From the cell containing the given text, extract its center point as (x, y) coordinate. 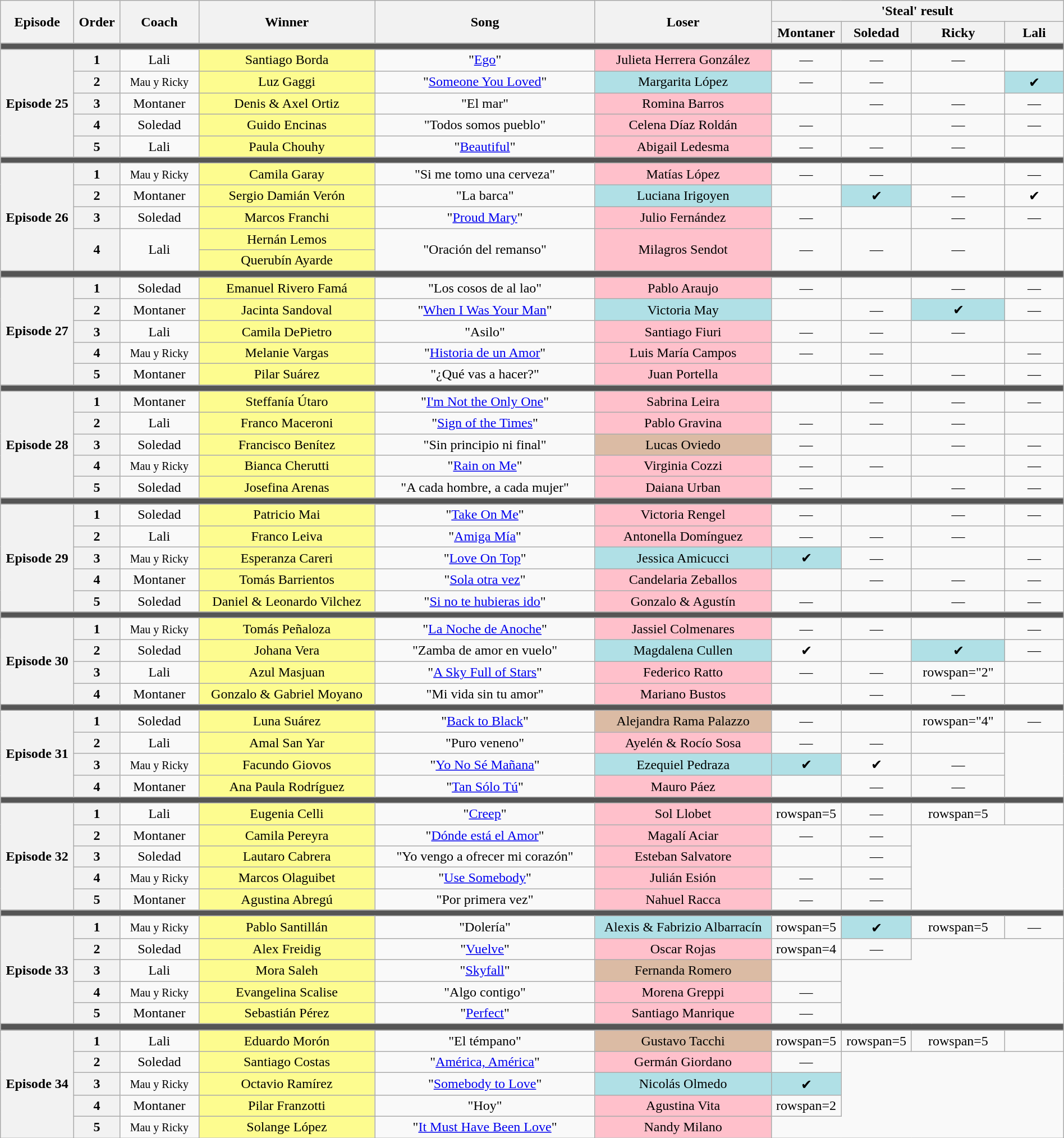
"La barca" (485, 196)
Luciana Irigoyen (683, 196)
Esteban Salvatore (683, 857)
Santiago Fiuri (683, 331)
Solange López (287, 1127)
Morena Greppi (683, 992)
Agustina Vita (683, 1105)
"Amiga Mía" (485, 536)
Octavio Ramírez (287, 1084)
Romina Barros (683, 104)
'Steal' result (917, 11)
Fernanda Romero (683, 970)
Eugenia Celli (287, 813)
"Love On Top" (485, 558)
Alexis & Fabrizio Albarracín (683, 927)
Jassiel Colmenares (683, 629)
Marcos Olaguibet (287, 878)
Jessica Amicucci (683, 558)
Querubín Ayarde (287, 260)
Gonzalo & Gabriel Moyano (287, 693)
rowspan="4" (958, 721)
Bianca Cherutti (287, 466)
Tomás Peñaloza (287, 629)
Loser (683, 22)
Matías López (683, 174)
Federico Ratto (683, 672)
Ayelén & Rocío Sosa (683, 743)
"Asilo" (485, 331)
Magalí Aciar (683, 835)
"Algo contigo" (485, 992)
Franco Leiva (287, 536)
"Mi vida sin tu amor" (485, 693)
"Todos somos pueblo" (485, 125)
Antonella Domínguez (683, 536)
"Creep" (485, 813)
Hernán Lemos (287, 239)
"Perfect" (485, 1013)
Franco Maceroni (287, 423)
"Dónde está el Amor" (485, 835)
Juan Portella (683, 374)
Santiago Manrique (683, 1013)
"Dolería" (485, 927)
Order (97, 22)
Celena Díaz Roldán (683, 125)
Episode 33 (37, 970)
Jacinta Sandoval (287, 310)
Lucas Oviedo (683, 445)
Steffanía Útaro (287, 402)
Mauro Páez (683, 786)
Magdalena Cullen (683, 651)
"Zamba de amor en vuelo" (485, 651)
Marcos Franchi (287, 217)
Patricio Mai (287, 515)
Song (485, 22)
"Sola otra vez" (485, 580)
Alejandra Rama Palazzo (683, 721)
rowspan=4 (806, 949)
Milagros Sendot (683, 249)
Episode 26 (37, 217)
Guido Encinas (287, 125)
Nandy Milano (683, 1127)
Eduardo Morón (287, 1041)
Julieta Herrera González (683, 60)
Melanie Vargas (287, 353)
Evangelina Scalise (287, 992)
Coach (159, 22)
"Puro veneno" (485, 743)
Gustavo Tacchi (683, 1041)
"Skyfall" (485, 970)
"Historia de un Amor" (485, 353)
"Proud Mary" (485, 217)
Luna Suárez (287, 721)
"Si me tomo una cerveza" (485, 174)
"Por primera vez" (485, 899)
"Ego" (485, 60)
Camila Garay (287, 174)
Pablo Gravina (683, 423)
"Someone You Loved" (485, 82)
"Sin principio ni final" (485, 445)
Mora Saleh (287, 970)
rowspan="2" (958, 672)
Lautaro Cabrera (287, 857)
Germán Giordano (683, 1062)
"A Sky Full of Stars" (485, 672)
Daniel & Leonardo Vilchez (287, 601)
Episode 27 (37, 331)
Ricky (958, 33)
"Rain on Me" (485, 466)
Camila DePietro (287, 331)
"It Must Have Been Love" (485, 1127)
Nicolás Olmedo (683, 1084)
Pilar Franzotti (287, 1105)
Julián Esión (683, 878)
Daiana Urban (683, 487)
Facundo Giovos (287, 765)
Sergio Damián Verón (287, 196)
"Yo No Sé Mañana" (485, 765)
Francisco Benítez (287, 445)
Tomás Barrientos (287, 580)
Pablo Araujo (683, 288)
"El témpano" (485, 1041)
Pilar Suárez (287, 374)
Abigail Ledesma (683, 147)
"Los cosos de al lao" (485, 288)
Santiago Costas (287, 1062)
"A cada hombre, a cada mujer" (485, 487)
Episode 30 (37, 661)
Pablo Santillán (287, 927)
Sol Llobet (683, 813)
"Sign of the Times" (485, 423)
Sabrina Leira (683, 402)
Nahuel Racca (683, 899)
Alex Freidig (287, 949)
"Beautiful" (485, 147)
Camila Pereyra (287, 835)
"I'm Not the Only One" (485, 402)
"Use Somebody" (485, 878)
"Somebody to Love" (485, 1084)
Victoria May (683, 310)
"Oración del remanso" (485, 249)
Amal San Yar (287, 743)
Julio Fernández (683, 217)
"¿Qué vas a hacer?" (485, 374)
Sebastián Pérez (287, 1013)
"Tan Sólo Tú" (485, 786)
"Yo vengo a ofrecer mi corazón" (485, 857)
Luis María Campos (683, 353)
Margarita López (683, 82)
"Back to Black" (485, 721)
Santiago Borda (287, 60)
"Vuelve" (485, 949)
Winner (287, 22)
"When I Was Your Man" (485, 310)
Candelaria Zeballos (683, 580)
"Hoy" (485, 1105)
Oscar Rojas (683, 949)
Azul Masjuan (287, 672)
Ezequiel Pedraza (683, 765)
Episode 29 (37, 558)
"Si no te hubieras ido" (485, 601)
Denis & Axel Ortiz (287, 104)
Episode 32 (37, 856)
Johana Vera (287, 651)
Paula Chouhy (287, 147)
Victoria Rengel (683, 515)
"La Noche de Anoche" (485, 629)
rowspan=2 (806, 1105)
Episode 31 (37, 754)
Luz Gaggi (287, 82)
"El mar" (485, 104)
Episode 25 (37, 103)
Agustina Abregú (287, 899)
Episode 34 (37, 1084)
Mariano Bustos (683, 693)
"Take On Me" (485, 515)
Ana Paula Rodríguez (287, 786)
Episode (37, 22)
Virginia Cozzi (683, 466)
Esperanza Careri (287, 558)
Gonzalo & Agustín (683, 601)
Emanuel Rivero Famá (287, 288)
"América, América" (485, 1062)
Josefina Arenas (287, 487)
Episode 28 (37, 445)
